Determine the (x, y) coordinate at the center of the cell enclosing the given text.  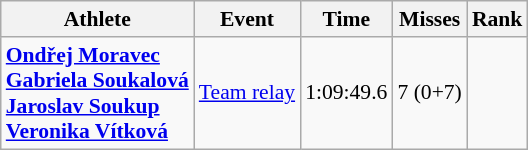
Event (247, 19)
Team relay (247, 93)
Athlete (98, 19)
Rank (498, 19)
1:09:49.6 (346, 93)
Misses (429, 19)
Ondřej MoravecGabriela SoukalováJaroslav SoukupVeronika Vítková (98, 93)
7 (0+7) (429, 93)
Time (346, 19)
